Pinpoint the cell where the given text exists, returning its (X, Y) midpoint coordinate. 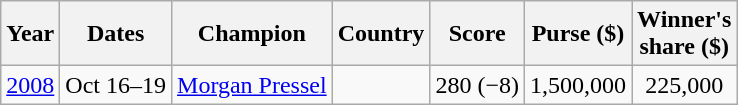
225,000 (684, 85)
Winner'sshare ($) (684, 34)
Year (30, 34)
2008 (30, 85)
Champion (252, 34)
Score (478, 34)
280 (−8) (478, 85)
Country (381, 34)
1,500,000 (578, 85)
Morgan Pressel (252, 85)
Purse ($) (578, 34)
Dates (116, 34)
Oct 16–19 (116, 85)
